Capture the cell that displays the provided text and extract its [X, Y] central coordinate. 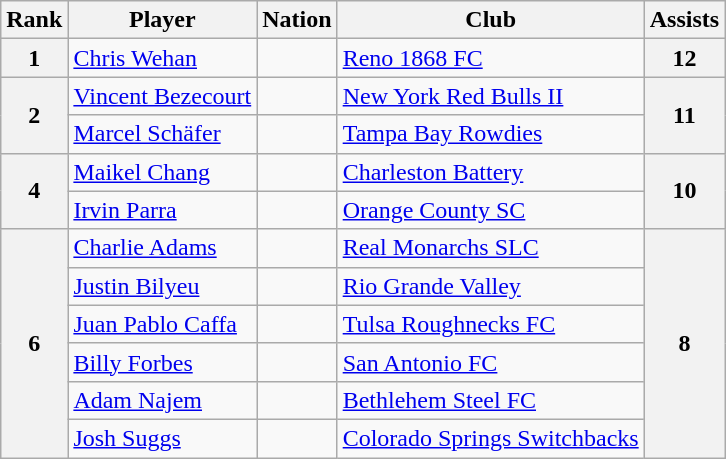
Charleston Battery [490, 172]
Tulsa Roughnecks FC [490, 324]
Nation [297, 20]
8 [684, 343]
Tampa Bay Rowdies [490, 134]
Orange County SC [490, 210]
1 [34, 58]
Adam Najem [162, 400]
Irvin Parra [162, 210]
Reno 1868 FC [490, 58]
Justin Bilyeu [162, 286]
4 [34, 191]
Billy Forbes [162, 362]
New York Red Bulls II [490, 96]
Club [490, 20]
Maikel Chang [162, 172]
10 [684, 191]
Juan Pablo Caffa [162, 324]
Real Monarchs SLC [490, 248]
11 [684, 115]
Rank [34, 20]
Charlie Adams [162, 248]
Player [162, 20]
San Antonio FC [490, 362]
Assists [684, 20]
Colorado Springs Switchbacks [490, 438]
6 [34, 343]
Rio Grande Valley [490, 286]
Vincent Bezecourt [162, 96]
Josh Suggs [162, 438]
2 [34, 115]
Chris Wehan [162, 58]
Marcel Schäfer [162, 134]
12 [684, 58]
Bethlehem Steel FC [490, 400]
